Pinpoint the cell where the given text exists, returning its (X, Y) midpoint coordinate. 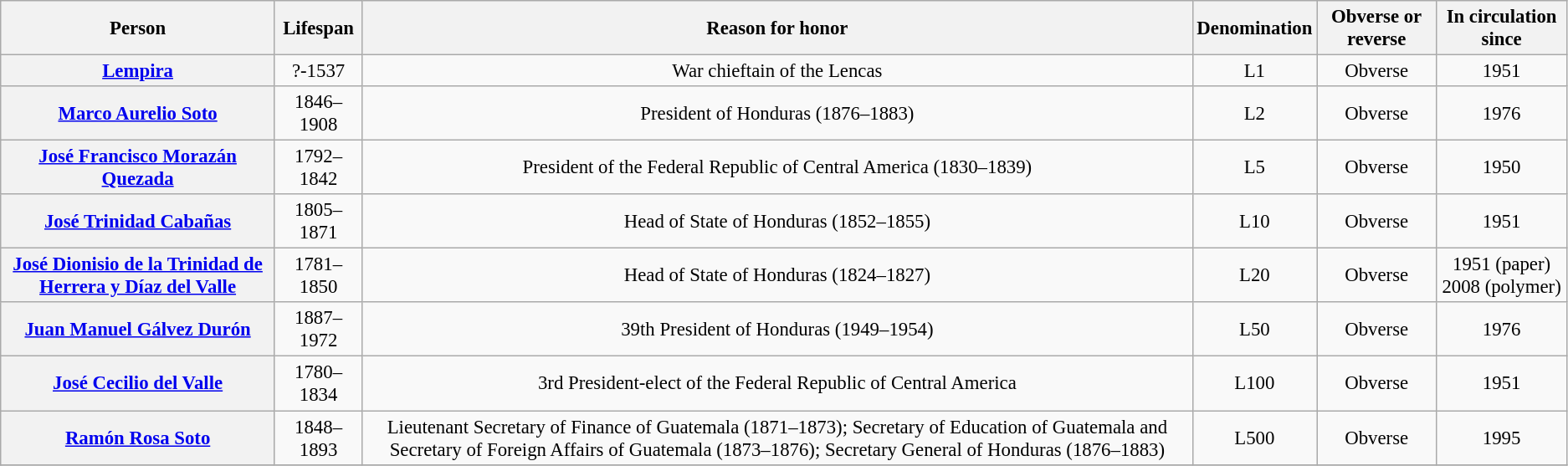
Marco Aurelio Soto (138, 114)
1781–1850 (318, 276)
L100 (1255, 383)
L10 (1255, 221)
1995 (1502, 438)
?-1537 (318, 71)
L5 (1255, 167)
Lifespan (318, 28)
Head of State of Honduras (1824–1827) (777, 276)
José Dionisio de la Trinidad de Herrera y Díaz del Valle (138, 276)
In circulation since (1502, 28)
Lempira (138, 71)
L50 (1255, 330)
L1 (1255, 71)
Head of State of Honduras (1852–1855) (777, 221)
1846–1908 (318, 114)
José Francisco Morazán Quezada (138, 167)
3rd President-elect of the Federal Republic of Central America (777, 383)
1887–1972 (318, 330)
José Cecilio del Valle (138, 383)
1780–1834 (318, 383)
1951 (paper)2008 (polymer) (1502, 276)
1950 (1502, 167)
L500 (1255, 438)
Reason for honor (777, 28)
L20 (1255, 276)
1805–1871 (318, 221)
1848–1893 (318, 438)
39th President of Honduras (1949–1954) (777, 330)
War chieftain of the Lencas (777, 71)
President of Honduras (1876–1883) (777, 114)
Person (138, 28)
Ramón Rosa Soto (138, 438)
Denomination (1255, 28)
1792–1842 (318, 167)
Obverse or reverse (1377, 28)
President of the Federal Republic of Central America (1830–1839) (777, 167)
José Trinidad Cabañas (138, 221)
Juan Manuel Gálvez Durón (138, 330)
L2 (1255, 114)
